Search for the cell housing the specified text and yield its [x, y] center coordinate. 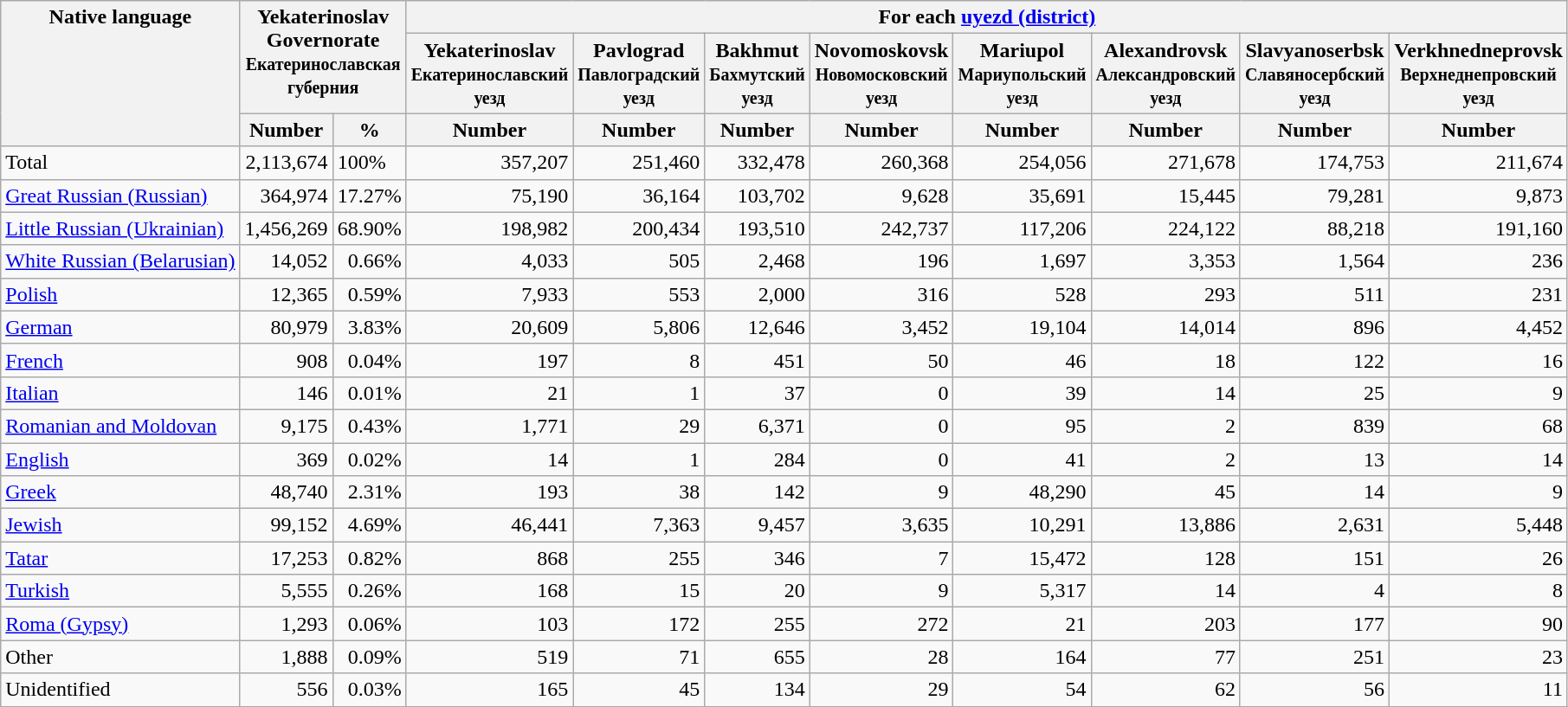
165 [490, 690]
12,646 [757, 327]
20,609 [490, 327]
128 [1165, 558]
15 [639, 591]
2,000 [757, 294]
1,564 [1314, 261]
151 [1314, 558]
7,933 [490, 294]
7 [881, 558]
15,445 [1165, 196]
271,678 [1165, 163]
99,152 [286, 525]
NovomoskovskНовомосковский уезд [881, 74]
451 [757, 360]
0.43% [369, 426]
254,056 [1022, 163]
198,982 [490, 228]
38 [639, 492]
36,164 [639, 196]
62 [1165, 690]
28 [881, 657]
2,631 [1314, 525]
1,456,269 [286, 228]
0.82% [369, 558]
9,628 [881, 196]
231 [1479, 294]
MariupolМариупольский уезд [1022, 74]
2,468 [757, 261]
Little Russian (Ukrainian) [120, 228]
4 [1314, 591]
200,434 [639, 228]
122 [1314, 360]
193 [490, 492]
German [120, 327]
7,363 [639, 525]
9,457 [757, 525]
505 [639, 261]
2,113,674 [286, 163]
95 [1022, 426]
5,448 [1479, 525]
80,979 [286, 327]
5,317 [1022, 591]
4.69% [369, 525]
0.26% [369, 591]
117,206 [1022, 228]
Verkhnedneprovsk Верхнеднепровский уезд [1479, 74]
0.66% [369, 261]
4,033 [490, 261]
56 [1314, 690]
197 [490, 360]
48,290 [1022, 492]
19,104 [1022, 327]
6,371 [757, 426]
54 [1022, 690]
13,886 [1165, 525]
1,697 [1022, 261]
100% [369, 163]
236 [1479, 261]
14,014 [1165, 327]
203 [1165, 624]
193,510 [757, 228]
3,452 [881, 327]
0.04% [369, 360]
BakhmutБахмутский уезд [757, 74]
272 [881, 624]
17.27% [369, 196]
172 [639, 624]
Tatar [120, 558]
332,478 [757, 163]
YekaterinoslavЕкатеринославский уезд [490, 74]
% [369, 130]
71 [639, 657]
Unidentified [120, 690]
37 [757, 393]
Native language [120, 74]
511 [1314, 294]
Turkish [120, 591]
SlavyanoserbskСлавяносербский уезд [1314, 74]
1,771 [490, 426]
0.03% [369, 690]
68.90% [369, 228]
16 [1479, 360]
0.01% [369, 393]
15,472 [1022, 558]
1,293 [286, 624]
211,674 [1479, 163]
519 [490, 657]
1,888 [286, 657]
908 [286, 360]
242,737 [881, 228]
134 [757, 690]
3,635 [881, 525]
839 [1314, 426]
46 [1022, 360]
103 [490, 624]
90 [1479, 624]
5,806 [639, 327]
146 [286, 393]
French [120, 360]
316 [881, 294]
Great Russian (Russian) [120, 196]
556 [286, 690]
AlexandrovskАлександровский уезд [1165, 74]
0.09% [369, 657]
528 [1022, 294]
364,974 [286, 196]
77 [1165, 657]
346 [757, 558]
41 [1022, 460]
174,753 [1314, 163]
2.31% [369, 492]
Romanian and Moldovan [120, 426]
10,291 [1022, 525]
191,160 [1479, 228]
For each uyezd (district) [987, 17]
23 [1479, 657]
168 [490, 591]
5,555 [286, 591]
3,353 [1165, 261]
Roma (Gypsy) [120, 624]
142 [757, 492]
3.83% [369, 327]
14,052 [286, 261]
9,175 [286, 426]
Total [120, 163]
Polish [120, 294]
251 [1314, 657]
9,873 [1479, 196]
English [120, 460]
13 [1314, 460]
50 [881, 360]
Greek [120, 492]
369 [286, 460]
0.02% [369, 460]
357,207 [490, 163]
26 [1479, 558]
Yekaterinoslav Governorate Екатеринославская губерния [323, 57]
68 [1479, 426]
284 [757, 460]
Italian [120, 393]
88,218 [1314, 228]
868 [490, 558]
655 [757, 657]
196 [881, 261]
Other [120, 657]
White Russian (Belarusian) [120, 261]
12,365 [286, 294]
251,460 [639, 163]
260,368 [881, 163]
48,740 [286, 492]
177 [1314, 624]
0.59% [369, 294]
39 [1022, 393]
Jewish [120, 525]
553 [639, 294]
46,441 [490, 525]
35,691 [1022, 196]
18 [1165, 360]
293 [1165, 294]
75,190 [490, 196]
103,702 [757, 196]
11 [1479, 690]
79,281 [1314, 196]
0.06% [369, 624]
896 [1314, 327]
25 [1314, 393]
PavlogradПавлоградский уезд [639, 74]
224,122 [1165, 228]
17,253 [286, 558]
4,452 [1479, 327]
20 [757, 591]
164 [1022, 657]
